Output the [x, y] coordinate of the center of the cell containing the given text.  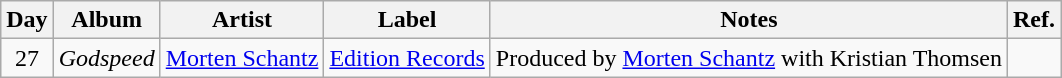
Produced by Morten Schantz with Kristian Thomsen [748, 58]
Album [106, 20]
Edition Records [407, 58]
Artist [242, 20]
Morten Schantz [242, 58]
Notes [748, 20]
Label [407, 20]
Ref. [1034, 20]
27 [27, 58]
Godspeed [106, 58]
Day [27, 20]
